From the cell containing the given text, extract its center point as (X, Y) coordinate. 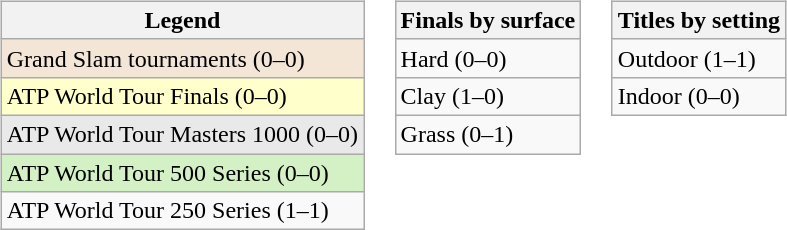
Titles by setting (698, 20)
ATP World Tour Masters 1000 (0–0) (182, 134)
ATP World Tour Finals (0–0) (182, 96)
Clay (1–0) (488, 96)
Hard (0–0) (488, 58)
ATP World Tour 250 Series (1–1) (182, 211)
ATP World Tour 500 Series (0–0) (182, 173)
Legend (182, 20)
Grand Slam tournaments (0–0) (182, 58)
Finals by surface (488, 20)
Grass (0–1) (488, 134)
Indoor (0–0) (698, 96)
Outdoor (1–1) (698, 58)
